For the text-containing cell, return its midpoint in (x, y) coordinate format. 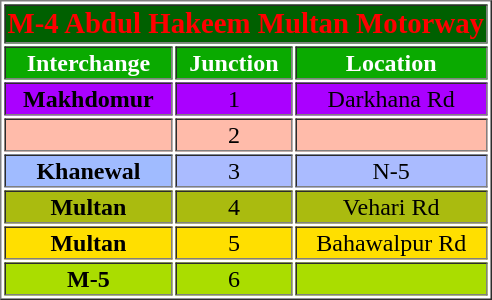
Bahawalpur Rd (391, 242)
4 (234, 206)
N-5 (391, 170)
Khanewal (88, 170)
Interchange (88, 62)
6 (234, 278)
M-4 Abdul Hakeem Multan Motorway (245, 24)
Vehari Rd (391, 206)
1 (234, 98)
3 (234, 170)
2 (234, 134)
M-5 (88, 278)
5 (234, 242)
Makhdomur (88, 98)
Location (391, 62)
Junction (234, 62)
Darkhana Rd (391, 98)
